Extract the [x, y] coordinate from the center of the cell holding the provided text.  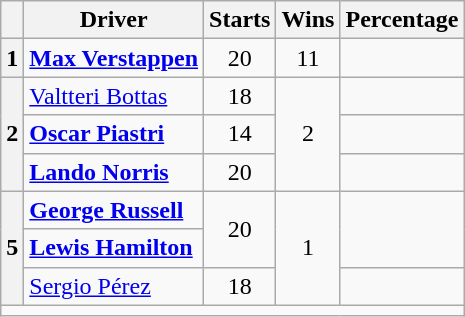
11 [308, 58]
14 [240, 134]
Driver [114, 20]
5 [12, 248]
George Russell [114, 210]
Lewis Hamilton [114, 248]
Lando Norris [114, 172]
Max Verstappen [114, 58]
Oscar Piastri [114, 134]
Percentage [402, 20]
Valtteri Bottas [114, 96]
Sergio Pérez [114, 286]
Starts [240, 20]
Wins [308, 20]
